Search for the cell housing the specified text and yield its [X, Y] center coordinate. 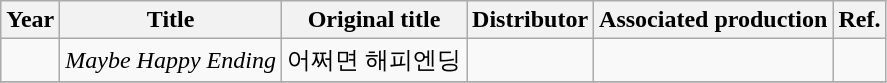
Year [30, 20]
Maybe Happy Ending [171, 60]
Ref. [860, 20]
Associated production [714, 20]
Distributor [530, 20]
어쩌면 해피엔딩 [374, 60]
Original title [374, 20]
Title [171, 20]
